Identify which cell holds the provided text, then report its [X, Y] central coordinate. 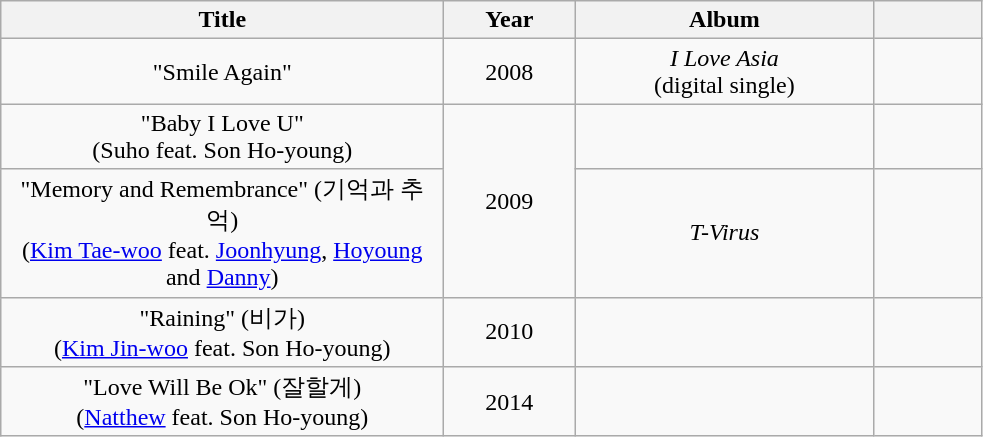
"Memory and Remembrance" (기억과 추억)(Kim Tae-woo feat. Joonhyung, Hoyoung and Danny) [222, 233]
2014 [510, 402]
"Love Will Be Ok" (잘할게)(Natthew feat. Son Ho-young) [222, 402]
2010 [510, 332]
Album [724, 20]
"Raining" (비가) (Kim Jin-woo feat. Son Ho-young) [222, 332]
I Love Asia(digital single) [724, 72]
2008 [510, 72]
"Baby I Love U"(Suho feat. Son Ho-young) [222, 136]
"Smile Again" [222, 72]
Year [510, 20]
T-Virus [724, 233]
2009 [510, 200]
Title [222, 20]
